For the text-containing cell, return its midpoint in [x, y] coordinate format. 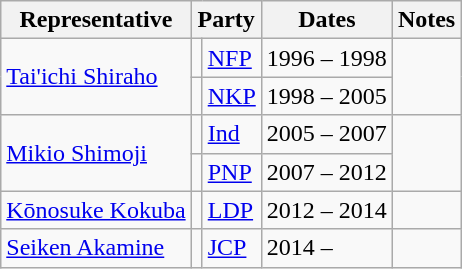
Ind [232, 134]
Mikio Shimoji [96, 153]
Tai'ichi Shiraho [96, 77]
1998 – 2005 [326, 96]
NKP [232, 96]
Party [226, 20]
Notes [426, 20]
NFP [232, 58]
Seiken Akamine [96, 248]
2014 – [326, 248]
Dates [326, 20]
2007 – 2012 [326, 172]
2012 – 2014 [326, 210]
2005 – 2007 [326, 134]
Kōnosuke Kokuba [96, 210]
Representative [96, 20]
PNP [232, 172]
1996 – 1998 [326, 58]
LDP [232, 210]
JCP [232, 248]
